Provide the (x, y) coordinate of the cell's center where the given text is located.  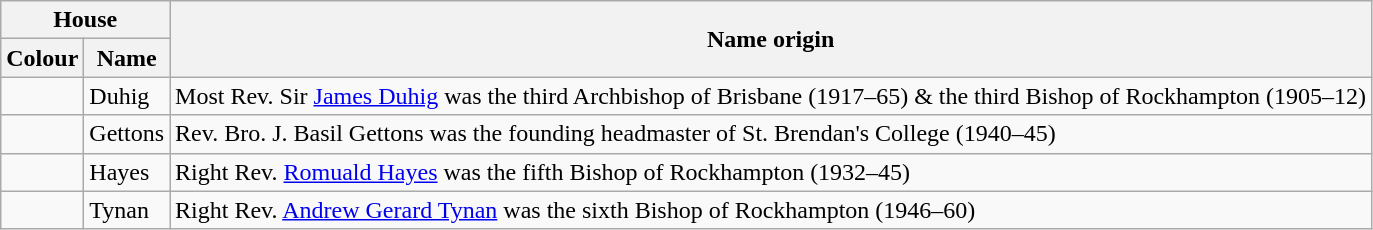
Tynan (127, 210)
Rev. Bro. J. Basil Gettons was the founding headmaster of St. Brendan's College (1940–45) (771, 134)
House (86, 20)
Duhig (127, 96)
Right Rev. Romuald Hayes was the fifth Bishop of Rockhampton (1932–45) (771, 172)
Colour (42, 58)
Name origin (771, 39)
Right Rev. Andrew Gerard Tynan was the sixth Bishop of Rockhampton (1946–60) (771, 210)
Name (127, 58)
Gettons (127, 134)
Most Rev. Sir James Duhig was the third Archbishop of Brisbane (1917–65) & the third Bishop of Rockhampton (1905–12) (771, 96)
Hayes (127, 172)
